Search for the cell housing the specified text and yield its [X, Y] center coordinate. 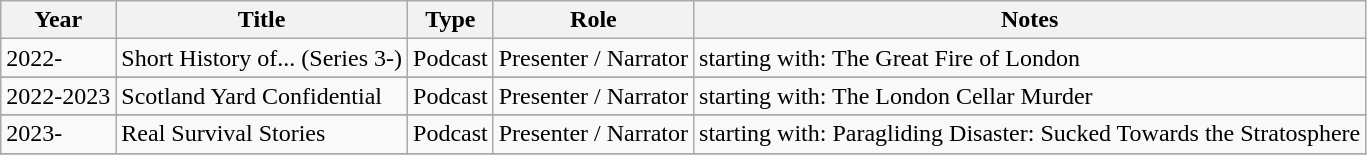
Title [262, 20]
2023- [58, 134]
Notes [1030, 20]
Real Survival Stories [262, 134]
Role [593, 20]
Type [451, 20]
Scotland Yard Confidential [262, 96]
2022-2023 [58, 96]
starting with: Paragliding Disaster: Sucked Towards the Stratosphere [1030, 134]
Short History of... (Series 3-) [262, 58]
starting with: The London Cellar Murder [1030, 96]
starting with: The Great Fire of London [1030, 58]
Year [58, 20]
2022- [58, 58]
